Scan for the cell matching the given text and deliver its (x, y) coordinate at center. 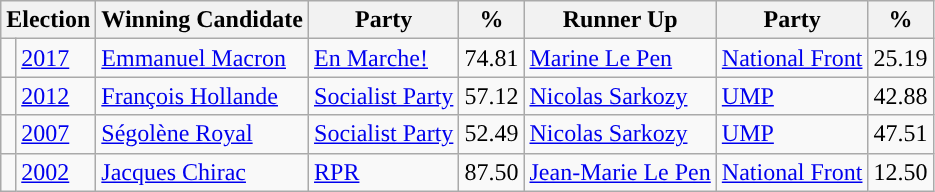
Runner Up (620, 20)
74.81 (492, 58)
87.50 (492, 172)
25.19 (900, 58)
57.12 (492, 96)
Jacques Chirac (202, 172)
Marine Le Pen (620, 58)
Ségolène Royal (202, 134)
RPR (384, 172)
42.88 (900, 96)
2017 (56, 58)
En Marche! (384, 58)
2007 (56, 134)
Emmanuel Macron (202, 58)
52.49 (492, 134)
Election (48, 20)
2012 (56, 96)
Winning Candidate (202, 20)
47.51 (900, 134)
2002 (56, 172)
12.50 (900, 172)
Jean-Marie Le Pen (620, 172)
François Hollande (202, 96)
